Locate the cell with the specified text and output its (X, Y) center coordinate. 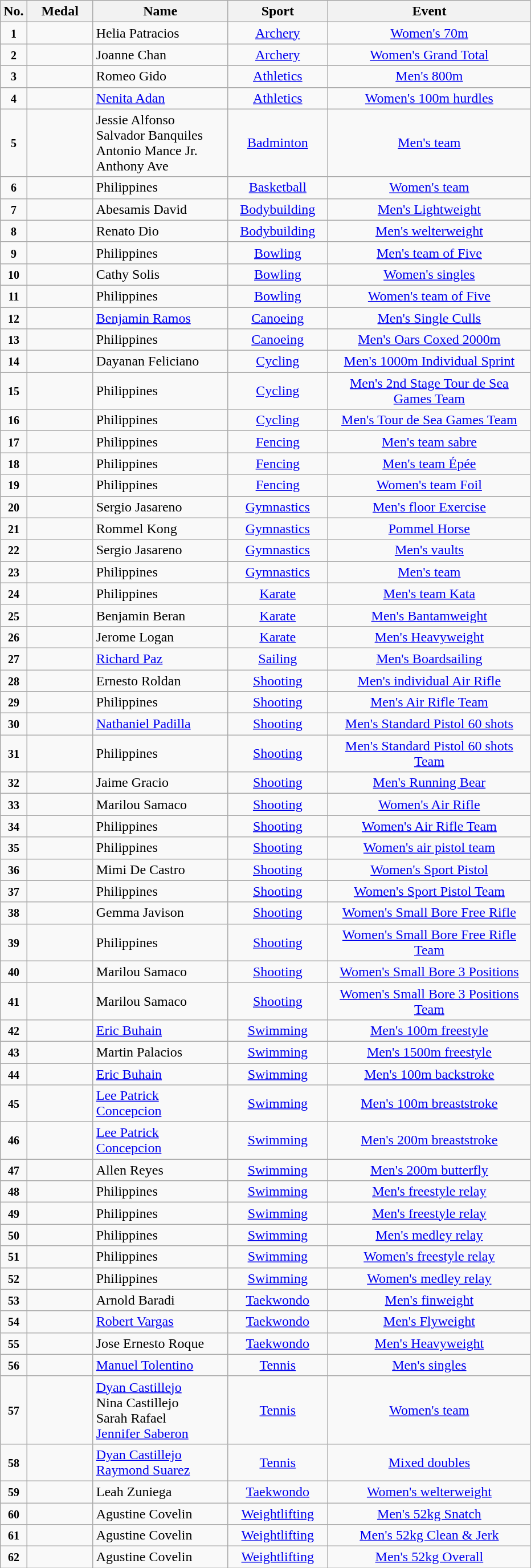
26 (14, 637)
Men's welterweight (429, 231)
8 (14, 231)
Dyan CastillejoRaymond Suarez (160, 1462)
Men's 52kg Clean & Jerk (429, 1535)
Jaime Gracio (160, 783)
51 (14, 1257)
Sailing (277, 659)
Women's Small Bore Free Rifle Team (429, 942)
13 (14, 340)
55 (14, 1343)
Men's individual Air Rifle (429, 680)
Men's Flyweight (429, 1322)
Cathy Solis (160, 274)
2 (14, 55)
22 (14, 550)
No. (14, 11)
9 (14, 253)
38 (14, 913)
Manuel Tolentino (160, 1365)
Men's 100m backstroke (429, 1074)
Mimi De Castro (160, 870)
Event (429, 11)
47 (14, 1170)
Abesamis David (160, 209)
Badminton (277, 143)
Nenita Adan (160, 98)
19 (14, 485)
Men's Tour de Sea Games Team (429, 420)
23 (14, 572)
17 (14, 442)
Women's air pistol team (429, 848)
Arnold Baradi (160, 1300)
32 (14, 783)
Men's 2nd Stage Tour de Sea Games Team (429, 391)
33 (14, 805)
53 (14, 1300)
Men's Standard Pistol 60 shots Team (429, 754)
12 (14, 318)
Helia Patracios (160, 33)
Men's team Kata (429, 594)
Men's Boardsailing (429, 659)
29 (14, 702)
Women's 70m (429, 33)
Romeo Gido (160, 76)
57 (14, 1409)
5 (14, 143)
Women's Small Bore 3 Positions (429, 972)
37 (14, 891)
60 (14, 1514)
16 (14, 420)
Women's Grand Total (429, 55)
Dayanan Feliciano (160, 361)
35 (14, 848)
Men's Running Bear (429, 783)
34 (14, 826)
Men's team sabre (429, 442)
31 (14, 754)
58 (14, 1462)
Men's Air Rifle Team (429, 702)
44 (14, 1074)
Gemma Javison (160, 913)
Women's Air Rifle Team (429, 826)
Martin Palacios (160, 1052)
Sport (277, 11)
Mixed doubles (429, 1462)
Men's floor Exercise (429, 507)
Men's Bantamweight (429, 615)
45 (14, 1104)
14 (14, 361)
4 (14, 98)
Men's 52kg Overall (429, 1557)
59 (14, 1492)
52 (14, 1278)
50 (14, 1235)
Men's Standard Pistol 60 shots (429, 724)
15 (14, 391)
Men's 1000m Individual Sprint (429, 361)
Richard Paz (160, 659)
Women's welterweight (429, 1492)
Men's team of Five (429, 253)
Ernesto Roldan (160, 680)
21 (14, 529)
25 (14, 615)
Men's 200m breaststroke (429, 1140)
Women's Small Bore Free Rifle (429, 913)
24 (14, 594)
43 (14, 1052)
Men's vaults (429, 550)
Robert Vargas (160, 1322)
Joanne Chan (160, 55)
Men's Lightweight (429, 209)
Basketball (277, 188)
Women's Sport Pistol Team (429, 891)
Benjamin Beran (160, 615)
54 (14, 1322)
48 (14, 1192)
Men's 200m butterfly (429, 1170)
Women's Small Bore 3 Positions Team (429, 1001)
Women's team of Five (429, 296)
Dyan CastillejoNina CastillejoSarah RafaelJennifer Saberon (160, 1409)
42 (14, 1030)
Men's team Épée (429, 464)
Women's 100m hurdles (429, 98)
Jose Ernesto Roque (160, 1343)
Renato Dio (160, 231)
40 (14, 972)
11 (14, 296)
36 (14, 870)
Women's Air Rifle (429, 805)
39 (14, 942)
30 (14, 724)
7 (14, 209)
61 (14, 1535)
56 (14, 1365)
Men's 1500m freestyle (429, 1052)
Nathaniel Padilla (160, 724)
Leah Zuniega (160, 1492)
Men's 52kg Snatch (429, 1514)
62 (14, 1557)
Women's freestyle relay (429, 1257)
Women's medley relay (429, 1278)
Men's Oars Coxed 2000m (429, 340)
3 (14, 76)
6 (14, 188)
49 (14, 1213)
10 (14, 274)
28 (14, 680)
Women's team Foil (429, 485)
Men's finweight (429, 1300)
Jessie AlfonsoSalvador BanquilesAntonio Mance Jr.Anthony Ave (160, 143)
Men's 100m breaststroke (429, 1104)
18 (14, 464)
Men's Single Culls (429, 318)
Medal (60, 11)
41 (14, 1001)
1 (14, 33)
Allen Reyes (160, 1170)
Men's 100m freestyle (429, 1030)
Women's Sport Pistol (429, 870)
Men's 800m (429, 76)
20 (14, 507)
Jerome Logan (160, 637)
27 (14, 659)
46 (14, 1140)
Men's medley relay (429, 1235)
Men's singles (429, 1365)
Name (160, 11)
Pommel Horse (429, 529)
Women's singles (429, 274)
Rommel Kong (160, 529)
Benjamin Ramos (160, 318)
